Identify which cell holds the provided text, then report its [X, Y] central coordinate. 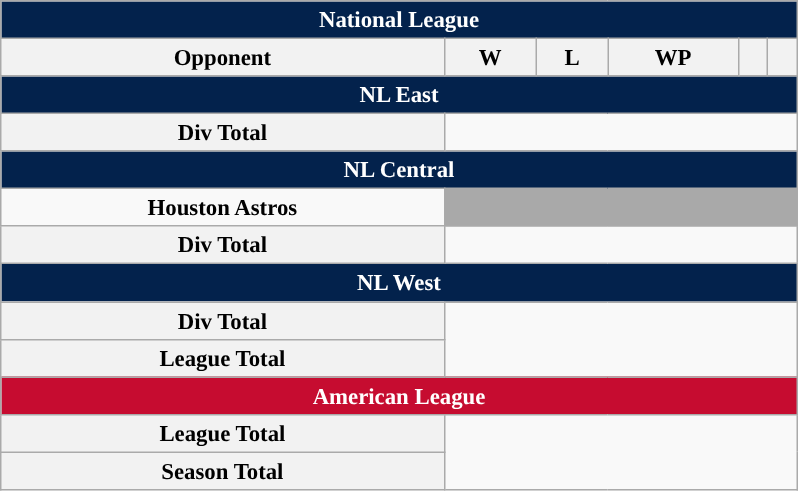
Houston Astros [222, 208]
NL West [399, 283]
National League [399, 20]
L [572, 58]
WP [674, 58]
Opponent [222, 58]
American League [399, 396]
NL Central [399, 170]
W [490, 58]
Season Total [222, 471]
NL East [399, 95]
